Detect which cell encompasses the target text, then output its (X, Y) center coordinate. 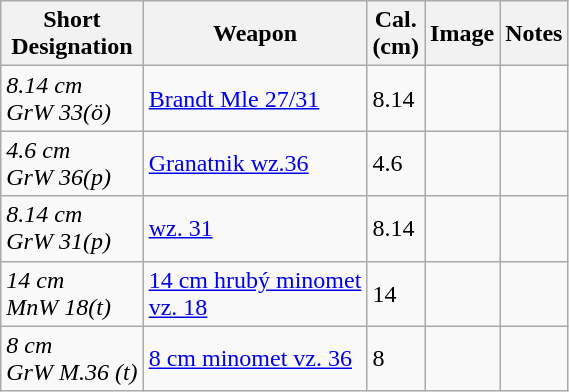
8 (396, 358)
4.6 (396, 164)
Notes (534, 34)
14 cm hrubý minometvz. 18 (255, 294)
14 cmMnW 18(t) (72, 294)
ShortDesignation (72, 34)
14 (396, 294)
Granatnik wz.36 (255, 164)
8.14 cmGrW 33(ö) (72, 98)
wz. 31 (255, 228)
Cal.(cm) (396, 34)
8.14 cmGrW 31(p) (72, 228)
8 cm minomet vz. 36 (255, 358)
8 cmGrW M.36 (t) (72, 358)
Weapon (255, 34)
4.6 cmGrW 36(p) (72, 164)
Brandt Mle 27/31 (255, 98)
Image (462, 34)
